Locate the cell with the specified text and output its [x, y] center coordinate. 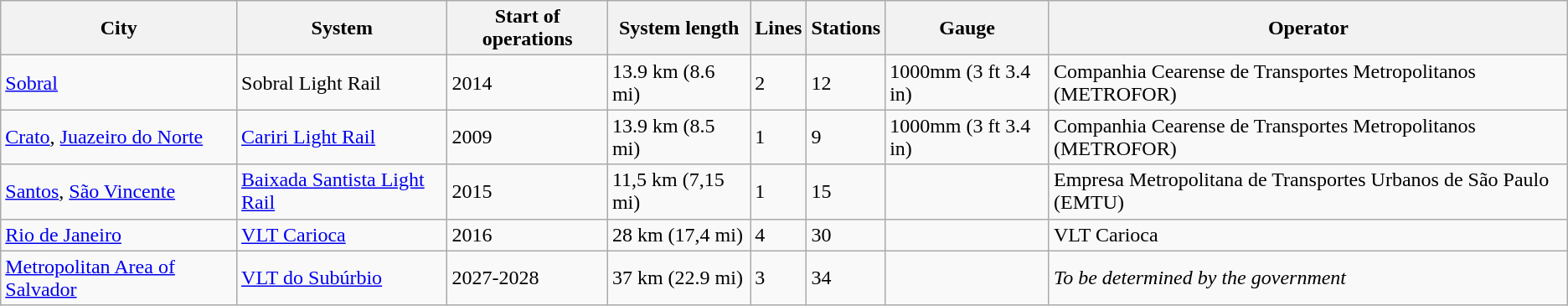
13.9 km (8.6 mi) [678, 82]
2016 [528, 235]
11,5 km (7,15 mi) [678, 191]
System [342, 29]
9 [846, 137]
Empresa Metropolitana de Transportes Urbanos de São Paulo (EMTU) [1308, 191]
Sobral Light Rail [342, 82]
Stations [846, 29]
Cariri Light Rail [342, 137]
13.9 km (8.5 mi) [678, 137]
System length [678, 29]
37 km (22.9 mi) [678, 278]
34 [846, 278]
2015 [528, 191]
Santos, São Vincente [119, 191]
2009 [528, 137]
To be determined by the government [1308, 278]
City [119, 29]
2 [779, 82]
28 km (17,4 mi) [678, 235]
Baixada Santista Light Rail [342, 191]
3 [779, 278]
Sobral [119, 82]
Start of operations [528, 29]
Rio de Janeiro [119, 235]
VLT do Subúrbio [342, 278]
2027-2028 [528, 278]
4 [779, 235]
Operator [1308, 29]
Gauge [967, 29]
2014 [528, 82]
30 [846, 235]
12 [846, 82]
Lines [779, 29]
Crato, Juazeiro do Norte [119, 137]
Metropolitan Area of Salvador [119, 278]
15 [846, 191]
